Output the [x, y] coordinate of the center of the cell containing the given text.  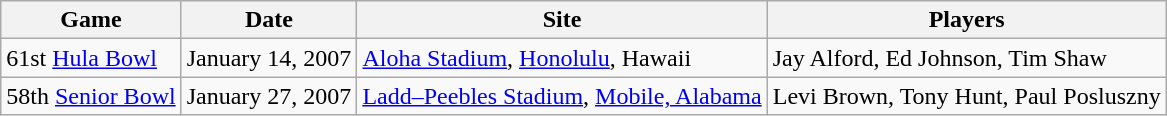
58th Senior Bowl [91, 96]
January 27, 2007 [269, 96]
61st Hula Bowl [91, 58]
January 14, 2007 [269, 58]
Site [562, 20]
Players [966, 20]
Game [91, 20]
Levi Brown, Tony Hunt, Paul Posluszny [966, 96]
Ladd–Peebles Stadium, Mobile, Alabama [562, 96]
Aloha Stadium, Honolulu, Hawaii [562, 58]
Jay Alford, Ed Johnson, Tim Shaw [966, 58]
Date [269, 20]
